Locate the cell with the specified text and output its [x, y] center coordinate. 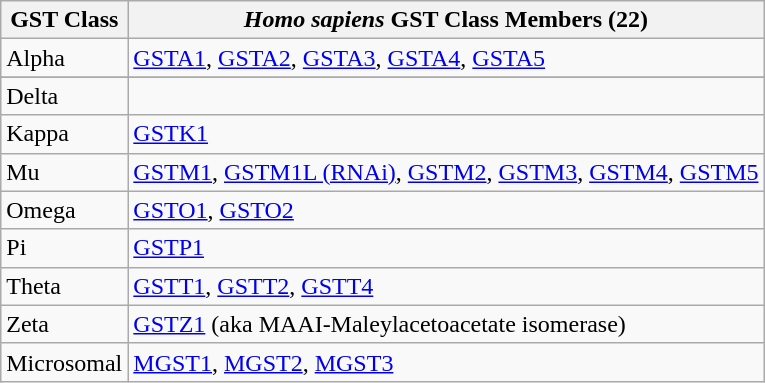
Delta [64, 96]
GST Class [64, 20]
Omega [64, 210]
Mu [64, 172]
GSTP1 [446, 248]
Microsomal [64, 362]
GSTK1 [446, 134]
GSTO1, GSTO2 [446, 210]
Homo sapiens GST Class Members (22) [446, 20]
Alpha [64, 58]
GSTZ1 (aka MAAI-Maleylacetoacetate isomerase) [446, 324]
MGST1, MGST2, MGST3 [446, 362]
Pi [64, 248]
Kappa [64, 134]
Theta [64, 286]
GSTA1, GSTA2, GSTA3, GSTA4, GSTA5 [446, 58]
Zeta [64, 324]
GSTM1, GSTM1L (RNAi), GSTM2, GSTM3, GSTM4, GSTM5 [446, 172]
GSTT1, GSTT2, GSTT4 [446, 286]
